Output the [x, y] coordinate of the center of the cell containing the given text.  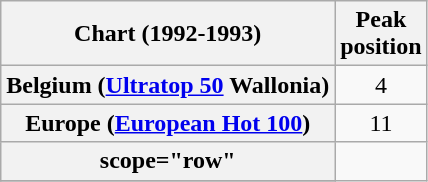
11 [381, 123]
scope="row" [168, 161]
4 [381, 85]
Chart (1992-1993) [168, 34]
Peakposition [381, 34]
Belgium (Ultratop 50 Wallonia) [168, 85]
Europe (European Hot 100) [168, 123]
